Detect which cell encompasses the target text, then output its (X, Y) center coordinate. 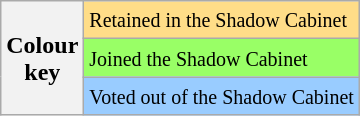
Voted out of the Shadow Cabinet (222, 96)
Joined the Shadow Cabinet (222, 58)
Colourkey (42, 58)
Retained in the Shadow Cabinet (222, 20)
